From the cell containing the given text, extract its center point as [x, y] coordinate. 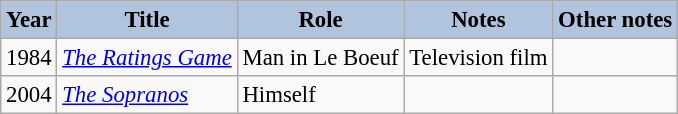
Role [320, 20]
Himself [320, 95]
Notes [478, 20]
Title [147, 20]
The Sopranos [147, 95]
Year [29, 20]
Man in Le Boeuf [320, 58]
2004 [29, 95]
1984 [29, 58]
Other notes [616, 20]
Television film [478, 58]
The Ratings Game [147, 58]
